Locate the cell with the specified text and output its (X, Y) center coordinate. 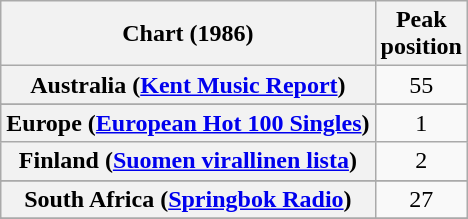
South Africa (Springbok Radio) (188, 199)
Australia (Kent Music Report) (188, 85)
55 (421, 85)
27 (421, 199)
Europe (European Hot 100 Singles) (188, 123)
2 (421, 161)
Chart (1986) (188, 34)
1 (421, 123)
Peakposition (421, 34)
Finland (Suomen virallinen lista) (188, 161)
